Pinpoint the cell where the given text exists, returning its [x, y] midpoint coordinate. 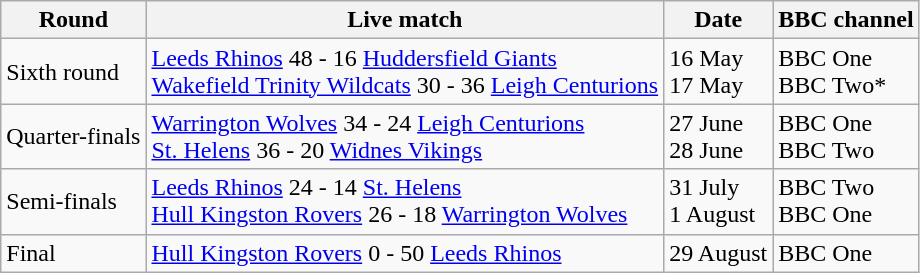
Leeds Rhinos 48 - 16 Huddersfield GiantsWakefield Trinity Wildcats 30 - 36 Leigh Centurions [405, 72]
31 July1 August [718, 202]
Final [74, 253]
Hull Kingston Rovers 0 - 50 Leeds Rhinos [405, 253]
Round [74, 20]
Warrington Wolves 34 - 24 Leigh CenturionsSt. Helens 36 - 20 Widnes Vikings [405, 136]
16 May17 May [718, 72]
BBC TwoBBC One [846, 202]
Date [718, 20]
Quarter-finals [74, 136]
Sixth round [74, 72]
BBC OneBBC Two* [846, 72]
27 June28 June [718, 136]
Leeds Rhinos 24 - 14 St. HelensHull Kingston Rovers 26 - 18 Warrington Wolves [405, 202]
29 August [718, 253]
Live match [405, 20]
BBC OneBBC Two [846, 136]
BBC One [846, 253]
Semi-finals [74, 202]
BBC channel [846, 20]
